Capture the cell that displays the provided text and extract its (X, Y) central coordinate. 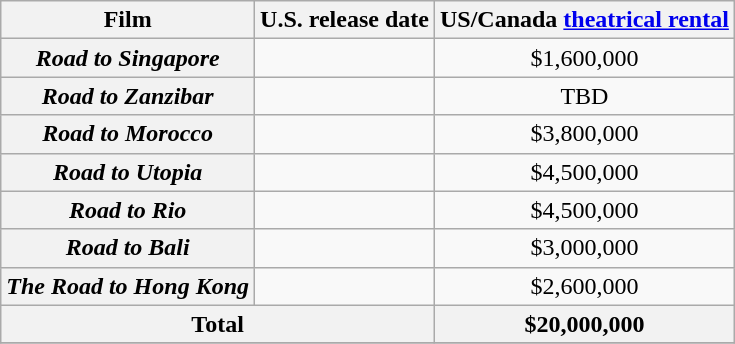
Road to Bali (128, 248)
U.S. release date (345, 20)
The Road to Hong Kong (128, 286)
US/Canada theatrical rental (584, 20)
Film (128, 20)
Road to Utopia (128, 172)
Road to Singapore (128, 58)
Road to Rio (128, 210)
$1,600,000 (584, 58)
$3,000,000 (584, 248)
$2,600,000 (584, 286)
Road to Morocco (128, 134)
$20,000,000 (584, 324)
Road to Zanzibar (128, 96)
$3,800,000 (584, 134)
TBD (584, 96)
Total (218, 324)
